Capture the cell that displays the provided text and extract its (X, Y) central coordinate. 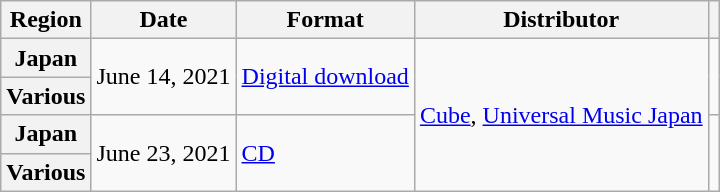
Digital download (325, 77)
June 23, 2021 (164, 153)
Region (46, 20)
Cube, Universal Music Japan (561, 115)
Format (325, 20)
Date (164, 20)
June 14, 2021 (164, 77)
Distributor (561, 20)
CD (325, 153)
